For the text-containing cell, return its midpoint in (x, y) coordinate format. 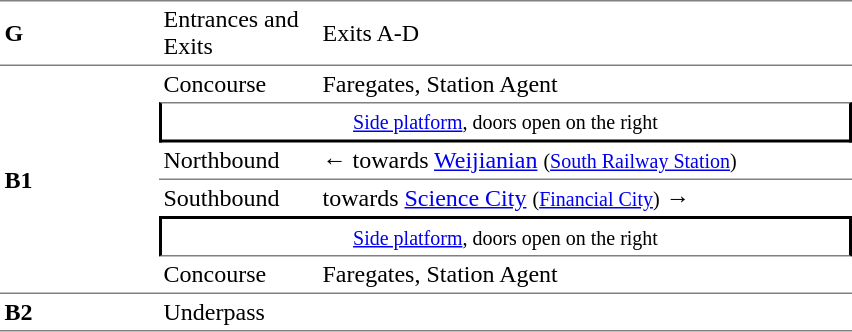
Entrances and Exits (238, 33)
← towards Weijianian (South Railway Station) (585, 161)
G (80, 33)
B1 (80, 180)
Northbound (238, 161)
Southbound (238, 198)
Underpass (238, 313)
towards Science City (Financial City) → (585, 198)
B2 (80, 313)
Exits A-D (585, 33)
